Extract the (x, y) coordinate from the center of the cell holding the provided text.  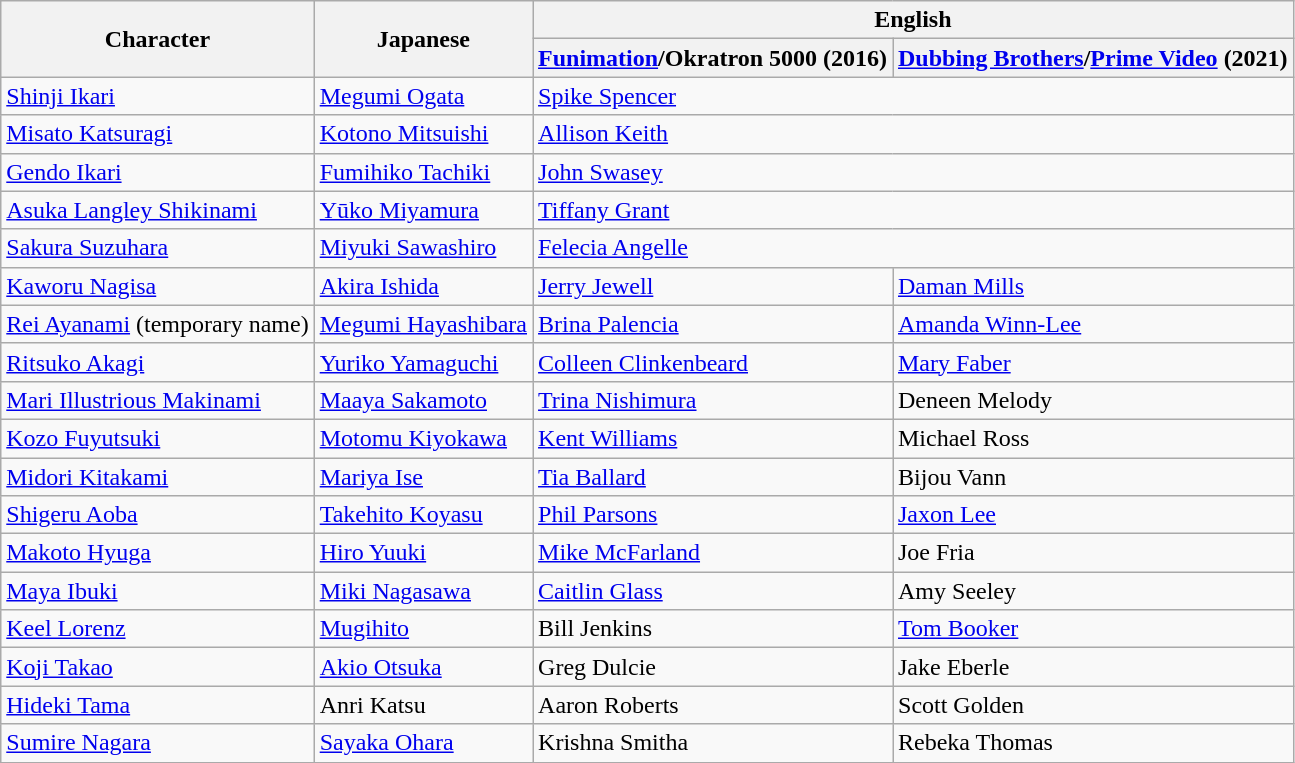
Akira Ishida (423, 286)
Daman Mills (1092, 286)
Trina Nishimura (713, 400)
Bijou Vann (1092, 477)
Sumire Nagara (158, 743)
Japanese (423, 39)
Brina Palencia (713, 324)
John Swasey (914, 172)
Akio Otsuka (423, 667)
Mike McFarland (713, 553)
Miki Nagasawa (423, 591)
Maaya Sakamoto (423, 400)
Michael Ross (1092, 438)
Kozo Fuyutsuki (158, 438)
Maya Ibuki (158, 591)
Deneen Melody (1092, 400)
Jake Eberle (1092, 667)
Phil Parsons (713, 515)
Mugihito (423, 629)
Joe Fria (1092, 553)
Dubbing Brothers/Prime Video (2021) (1092, 58)
Greg Dulcie (713, 667)
Tiffany Grant (914, 210)
Takehito Koyasu (423, 515)
Tom Booker (1092, 629)
Kaworu Nagisa (158, 286)
Misato Katsuragi (158, 134)
Miyuki Sawashiro (423, 248)
Allison Keith (914, 134)
Tia Ballard (713, 477)
Hideki Tama (158, 705)
Asuka Langley Shikinami (158, 210)
Sakura Suzuhara (158, 248)
Sayaka Ohara (423, 743)
Mariya Ise (423, 477)
Gendo Ikari (158, 172)
Funimation/Okratron 5000 (2016) (713, 58)
Hiro Yuuki (423, 553)
Jerry Jewell (713, 286)
Rebeka Thomas (1092, 743)
Kotono Mitsuishi (423, 134)
Shigeru Aoba (158, 515)
Megumi Ogata (423, 96)
Aaron Roberts (713, 705)
Krishna Smitha (713, 743)
Bill Jenkins (713, 629)
Keel Lorenz (158, 629)
Amy Seeley (1092, 591)
Jaxon Lee (1092, 515)
Colleen Clinkenbeard (713, 362)
Caitlin Glass (713, 591)
Amanda Winn-Lee (1092, 324)
Motomu Kiyokawa (423, 438)
Anri Katsu (423, 705)
Megumi Hayashibara (423, 324)
Character (158, 39)
English (914, 20)
Scott Golden (1092, 705)
Ritsuko Akagi (158, 362)
Felecia Angelle (914, 248)
Rei Ayanami (temporary name) (158, 324)
Shinji Ikari (158, 96)
Koji Takao (158, 667)
Yūko Miyamura (423, 210)
Yuriko Yamaguchi (423, 362)
Spike Spencer (914, 96)
Kent Williams (713, 438)
Mari Illustrious Makinami (158, 400)
Makoto Hyuga (158, 553)
Mary Faber (1092, 362)
Fumihiko Tachiki (423, 172)
Midori Kitakami (158, 477)
